Provide the (X, Y) coordinate of the cell's center where the given text is located.  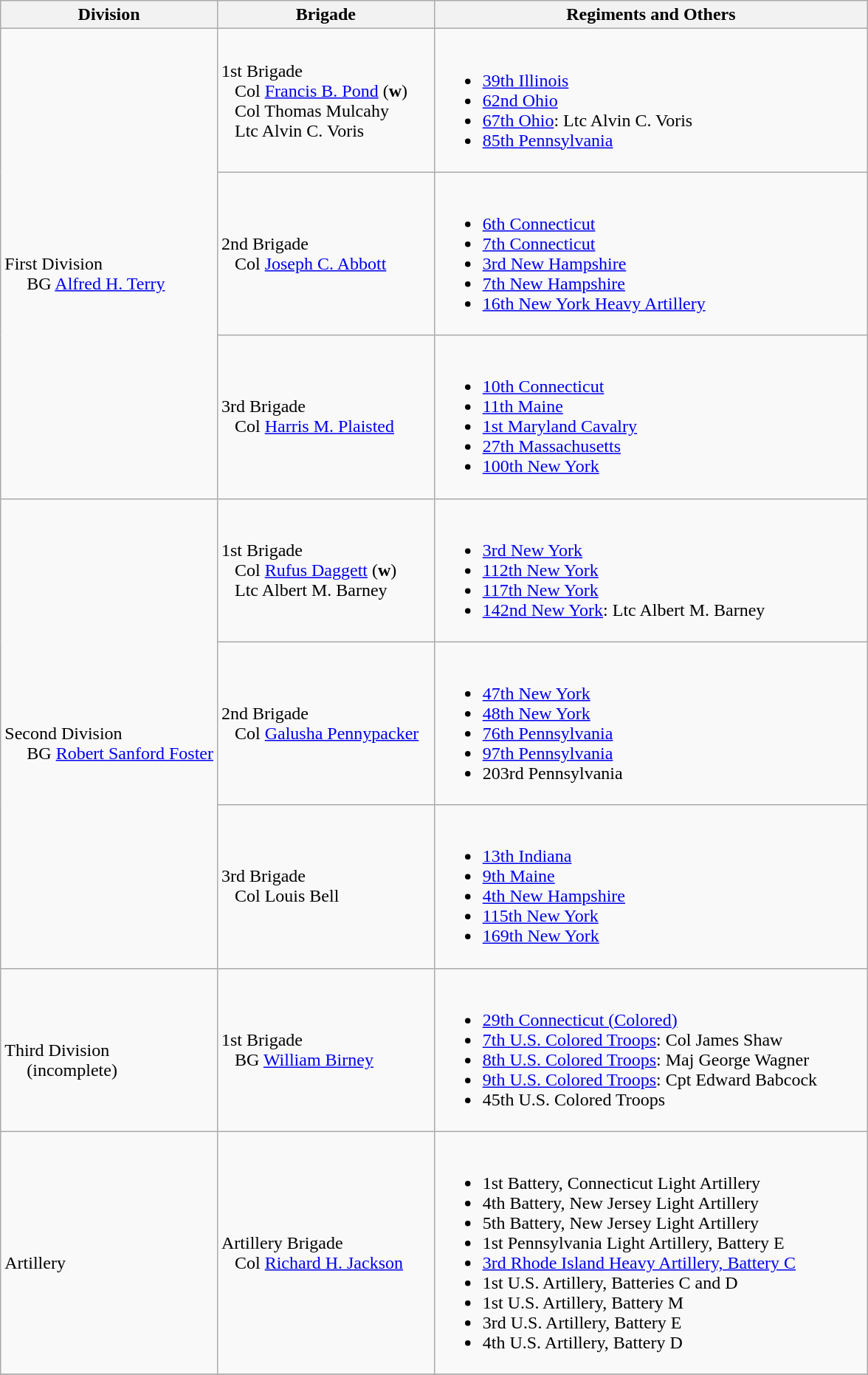
1st Brigade BG William Birney (325, 1050)
Regiments and Others (651, 15)
1st Brigade Col Rufus Daggett (w) Ltc Albert M. Barney (325, 570)
Brigade (325, 15)
Division (109, 15)
Artillery (109, 1252)
6th Connecticut7th Connecticut3rd New Hampshire7th New Hampshire16th New York Heavy Artillery (651, 254)
Artillery Brigade Col Richard H. Jackson (325, 1252)
2nd Brigade Col Joseph C. Abbott (325, 254)
39th Illinois62nd Ohio67th Ohio: Ltc Alvin C. Voris85th Pennsylvania (651, 100)
3rd Brigade Col Harris M. Plaisted (325, 416)
13th Indiana9th Maine4th New Hampshire115th New York169th New York (651, 886)
3rd Brigade Col Louis Bell (325, 886)
2nd Brigade Col Galusha Pennypacker (325, 724)
First Division BG Alfred H. Terry (109, 264)
47th New York48th New York76th Pennsylvania97th Pennsylvania203rd Pennsylvania (651, 724)
3rd New York112th New York117th New York142nd New York: Ltc Albert M. Barney (651, 570)
10th Connecticut11th Maine1st Maryland Cavalry27th Massachusetts100th New York (651, 416)
Third Division (incomplete) (109, 1050)
1st Brigade Col Francis B. Pond (w) Col Thomas Mulcahy Ltc Alvin C. Voris (325, 100)
Second Division BG Robert Sanford Foster (109, 733)
